Output the [x, y] coordinate of the center of the cell containing the given text.  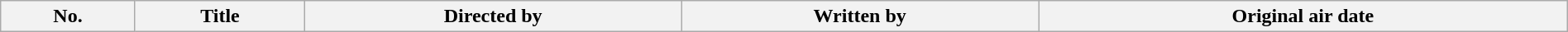
No. [68, 16]
Directed by [493, 16]
Written by [860, 16]
Title [220, 16]
Original air date [1303, 16]
